Locate the cell with the specified text and output its (x, y) center coordinate. 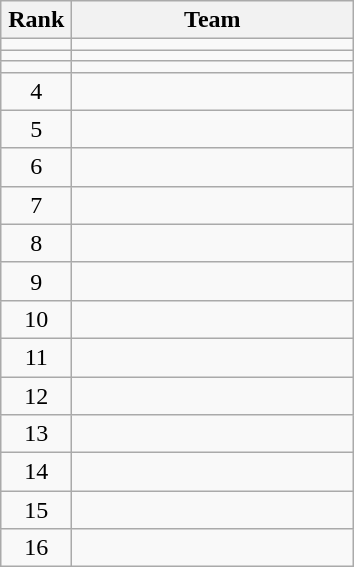
14 (36, 472)
4 (36, 91)
12 (36, 395)
7 (36, 205)
Team (212, 20)
10 (36, 319)
8 (36, 243)
6 (36, 167)
11 (36, 357)
Rank (36, 20)
15 (36, 510)
9 (36, 281)
5 (36, 129)
16 (36, 548)
13 (36, 434)
